Pinpoint the cell where the given text exists, returning its [x, y] midpoint coordinate. 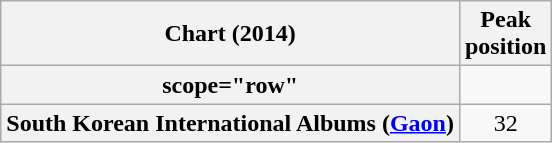
South Korean International Albums (Gaon) [230, 123]
Chart (2014) [230, 34]
32 [505, 123]
scope="row" [230, 85]
Peakposition [505, 34]
